Locate the cell with the specified text and output its [X, Y] center coordinate. 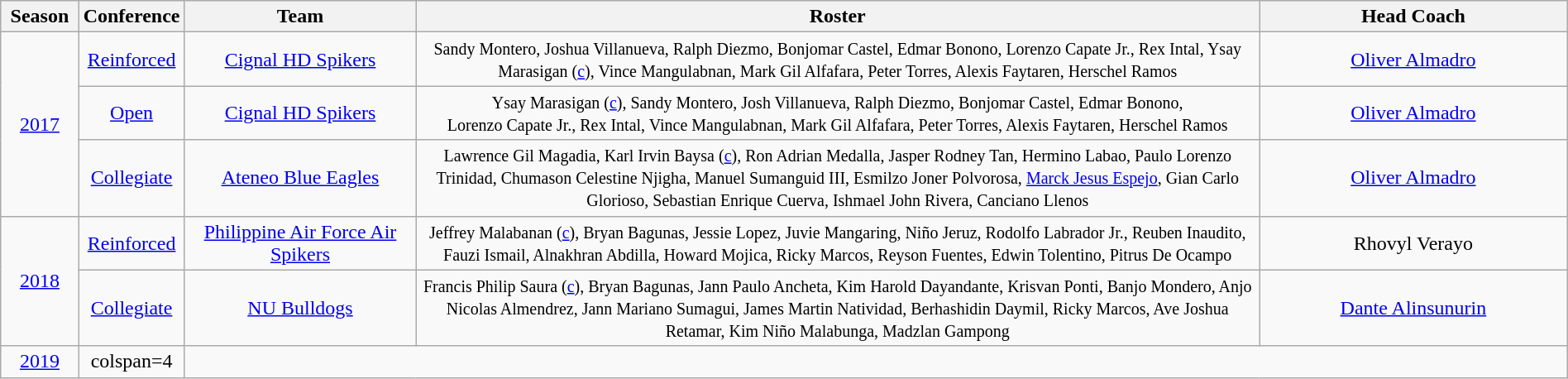
2019 [40, 362]
2018 [40, 281]
Philippine Air Force Air Spikers [300, 243]
2017 [40, 124]
Team [300, 17]
NU Bulldogs [300, 308]
Season [40, 17]
Roster [838, 17]
colspan=4 [131, 362]
Rhovyl Verayo [1414, 243]
Dante Alinsunurin [1414, 308]
Head Coach [1414, 17]
Conference [131, 17]
Ateneo Blue Eagles [300, 178]
Open [131, 113]
